From the cell containing the given text, extract its center point as [X, Y] coordinate. 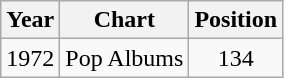
Position [236, 20]
1972 [30, 58]
Chart [124, 20]
134 [236, 58]
Pop Albums [124, 58]
Year [30, 20]
